Return (x, y) of the center of cell containing provided text 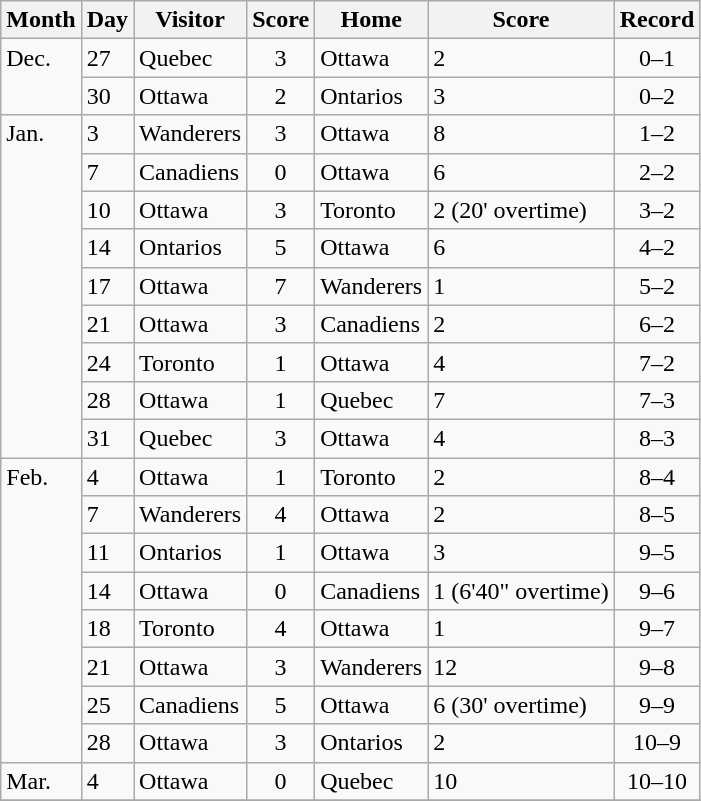
1–2 (657, 134)
9–6 (657, 591)
4–2 (657, 248)
25 (107, 705)
1 (6'40" overtime) (521, 591)
17 (107, 286)
7–2 (657, 362)
3–2 (657, 210)
6 (30' overtime) (521, 705)
Feb. (41, 610)
Mar. (41, 781)
12 (521, 667)
5–2 (657, 286)
0–2 (657, 96)
10–9 (657, 743)
Visitor (190, 20)
Dec. (41, 77)
9–9 (657, 705)
Home (372, 20)
Day (107, 20)
8–4 (657, 477)
9–5 (657, 553)
27 (107, 58)
31 (107, 438)
18 (107, 629)
7–3 (657, 400)
6–2 (657, 324)
9–8 (657, 667)
Month (41, 20)
8–5 (657, 515)
2–2 (657, 172)
8 (521, 134)
9–7 (657, 629)
8–3 (657, 438)
24 (107, 362)
0–1 (657, 58)
10–10 (657, 781)
Record (657, 20)
Jan. (41, 286)
11 (107, 553)
30 (107, 96)
2 (20' overtime) (521, 210)
